Search for the cell housing the specified text and yield its [X, Y] center coordinate. 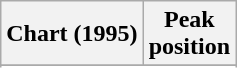
Peakposition [189, 34]
Chart (1995) [72, 34]
